Search for the cell housing the specified text and yield its (x, y) center coordinate. 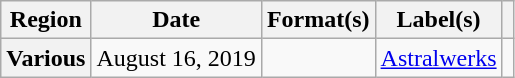
August 16, 2019 (176, 58)
Region (46, 20)
Date (176, 20)
Astralwerks (438, 58)
Format(s) (318, 20)
Various (46, 58)
Label(s) (438, 20)
